Identify which cell holds the provided text, then report its [x, y] central coordinate. 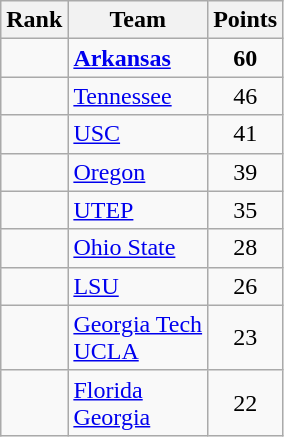
UTEP [138, 210]
22 [246, 402]
Tennessee [138, 96]
Ohio State [138, 248]
Georgia TechUCLA [138, 338]
Arkansas [138, 58]
35 [246, 210]
Team [138, 20]
41 [246, 134]
28 [246, 248]
USC [138, 134]
60 [246, 58]
26 [246, 286]
FloridaGeorgia [138, 402]
39 [246, 172]
23 [246, 338]
Rank [34, 20]
Points [246, 20]
LSU [138, 286]
46 [246, 96]
Oregon [138, 172]
